Search for the cell housing the specified text and yield its (x, y) center coordinate. 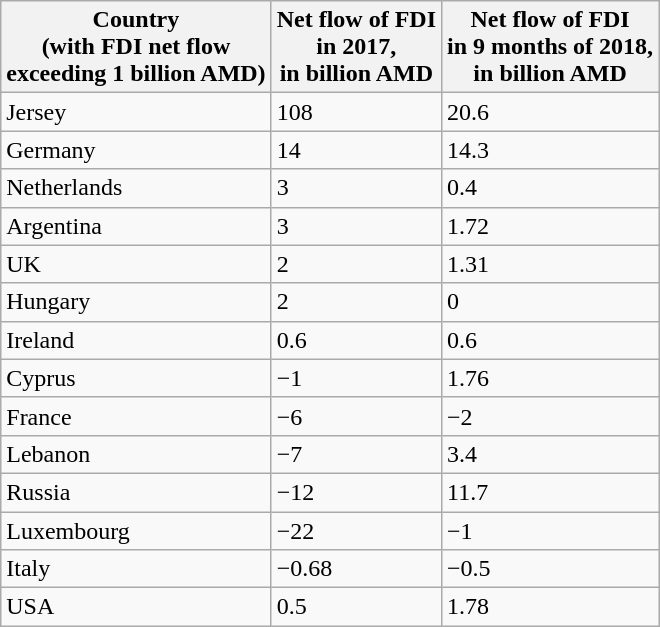
Lebanon (136, 454)
Argentina (136, 226)
Jersey (136, 112)
1.76 (550, 378)
14.3 (550, 150)
−2 (550, 416)
Luxembourg (136, 531)
−0.5 (550, 569)
France (136, 416)
11.7 (550, 492)
Country(with FDI net flowexceeding 1 billion AMD) (136, 47)
Ireland (136, 340)
−6 (356, 416)
1.31 (550, 264)
−22 (356, 531)
UK (136, 264)
14 (356, 150)
0 (550, 302)
Russia (136, 492)
Cyprus (136, 378)
0.4 (550, 188)
Germany (136, 150)
108 (356, 112)
3.4 (550, 454)
−12 (356, 492)
−7 (356, 454)
Italy (136, 569)
USA (136, 607)
0.5 (356, 607)
Netherlands (136, 188)
Net flow of FDIin 2017,in billion AMD (356, 47)
1.78 (550, 607)
−0.68 (356, 569)
Hungary (136, 302)
20.6 (550, 112)
Net flow of FDIin 9 months of 2018,in billion AMD (550, 47)
1.72 (550, 226)
